Provide the (X, Y) coordinate of the cell's center where the given text is located.  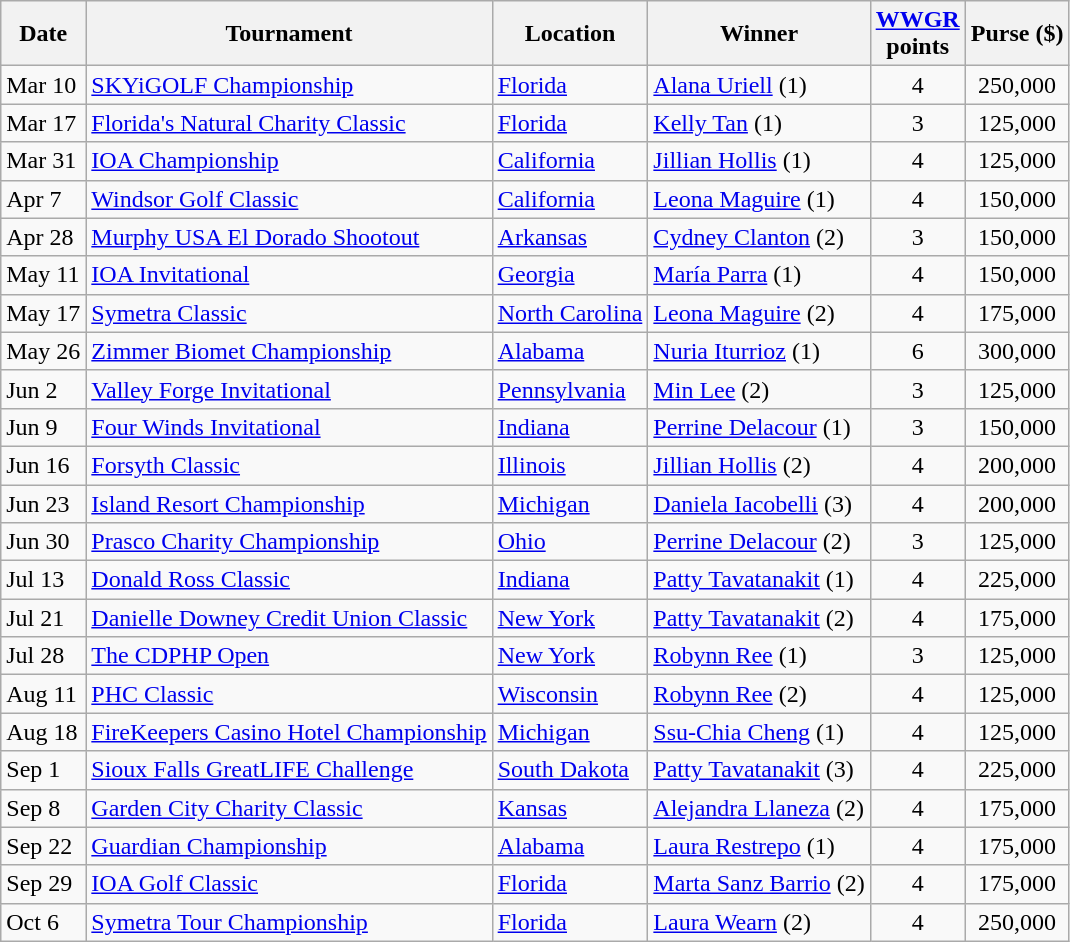
Ssu-Chia Cheng (1) (759, 732)
Sep 1 (44, 770)
Marta Sanz Barrio (2) (759, 884)
Pennsylvania (570, 389)
Jun 2 (44, 389)
Four Winds Invitational (289, 427)
Location (570, 34)
Oct 6 (44, 922)
May 11 (44, 275)
Jul 21 (44, 618)
Jun 30 (44, 542)
SKYiGOLF Championship (289, 85)
Murphy USA El Dorado Shootout (289, 237)
IOA Championship (289, 161)
Patty Tavatanakit (2) (759, 618)
Jillian Hollis (2) (759, 465)
Patty Tavatanakit (1) (759, 580)
Min Lee (2) (759, 389)
Kelly Tan (1) (759, 123)
Danielle Downey Credit Union Classic (289, 618)
Alana Uriell (1) (759, 85)
Apr 28 (44, 237)
Aug 11 (44, 694)
Cydney Clanton (2) (759, 237)
Robynn Ree (1) (759, 656)
Zimmer Biomet Championship (289, 351)
Garden City Charity Classic (289, 808)
Donald Ross Classic (289, 580)
Leona Maguire (2) (759, 313)
Mar 10 (44, 85)
María Parra (1) (759, 275)
Apr 7 (44, 199)
Jul 28 (44, 656)
Valley Forge Invitational (289, 389)
300,000 (1017, 351)
Island Resort Championship (289, 503)
Symetra Tour Championship (289, 922)
Perrine Delacour (1) (759, 427)
Laura Wearn (2) (759, 922)
Prasco Charity Championship (289, 542)
Sep 8 (44, 808)
Jun 16 (44, 465)
Leona Maguire (1) (759, 199)
Kansas (570, 808)
PHC Classic (289, 694)
Daniela Iacobelli (3) (759, 503)
Robynn Ree (2) (759, 694)
IOA Golf Classic (289, 884)
IOA Invitational (289, 275)
The CDPHP Open (289, 656)
Patty Tavatanakit (3) (759, 770)
May 26 (44, 351)
Georgia (570, 275)
South Dakota (570, 770)
Ohio (570, 542)
WWGRpoints (918, 34)
Jun 23 (44, 503)
North Carolina (570, 313)
Forsyth Classic (289, 465)
Sioux Falls GreatLIFE Challenge (289, 770)
Mar 31 (44, 161)
Guardian Championship (289, 846)
Wisconsin (570, 694)
6 (918, 351)
Winner (759, 34)
Illinois (570, 465)
Jul 13 (44, 580)
Nuria Iturrioz (1) (759, 351)
Windsor Golf Classic (289, 199)
Date (44, 34)
Mar 17 (44, 123)
Sep 29 (44, 884)
Alejandra Llaneza (2) (759, 808)
Sep 22 (44, 846)
Tournament (289, 34)
Laura Restrepo (1) (759, 846)
Jun 9 (44, 427)
May 17 (44, 313)
Symetra Classic (289, 313)
Purse ($) (1017, 34)
Jillian Hollis (1) (759, 161)
Florida's Natural Charity Classic (289, 123)
Arkansas (570, 237)
Aug 18 (44, 732)
Perrine Delacour (2) (759, 542)
FireKeepers Casino Hotel Championship (289, 732)
